Capture the cell that displays the provided text and extract its [X, Y] central coordinate. 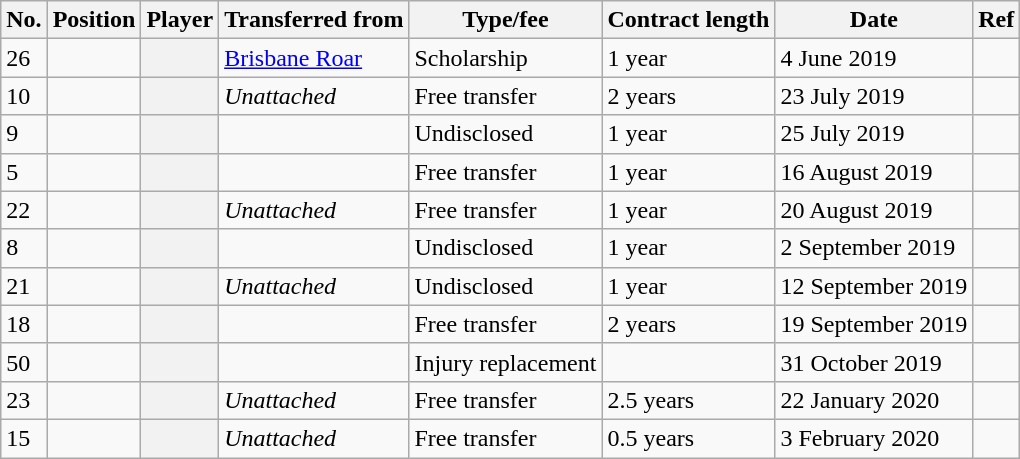
2.5 years [688, 400]
16 August 2019 [874, 172]
9 [24, 134]
Date [874, 20]
15 [24, 438]
25 July 2019 [874, 134]
Injury replacement [506, 362]
19 September 2019 [874, 324]
4 June 2019 [874, 58]
0.5 years [688, 438]
No. [24, 20]
Player [180, 20]
50 [24, 362]
23 July 2019 [874, 96]
21 [24, 286]
Transferred from [314, 20]
22 January 2020 [874, 400]
22 [24, 210]
23 [24, 400]
10 [24, 96]
3 February 2020 [874, 438]
Ref [996, 20]
26 [24, 58]
2 September 2019 [874, 248]
Contract length [688, 20]
8 [24, 248]
12 September 2019 [874, 286]
18 [24, 324]
Brisbane Roar [314, 58]
Type/fee [506, 20]
Position [94, 20]
20 August 2019 [874, 210]
31 October 2019 [874, 362]
5 [24, 172]
Scholarship [506, 58]
